For the text-containing cell, return its midpoint in [X, Y] coordinate format. 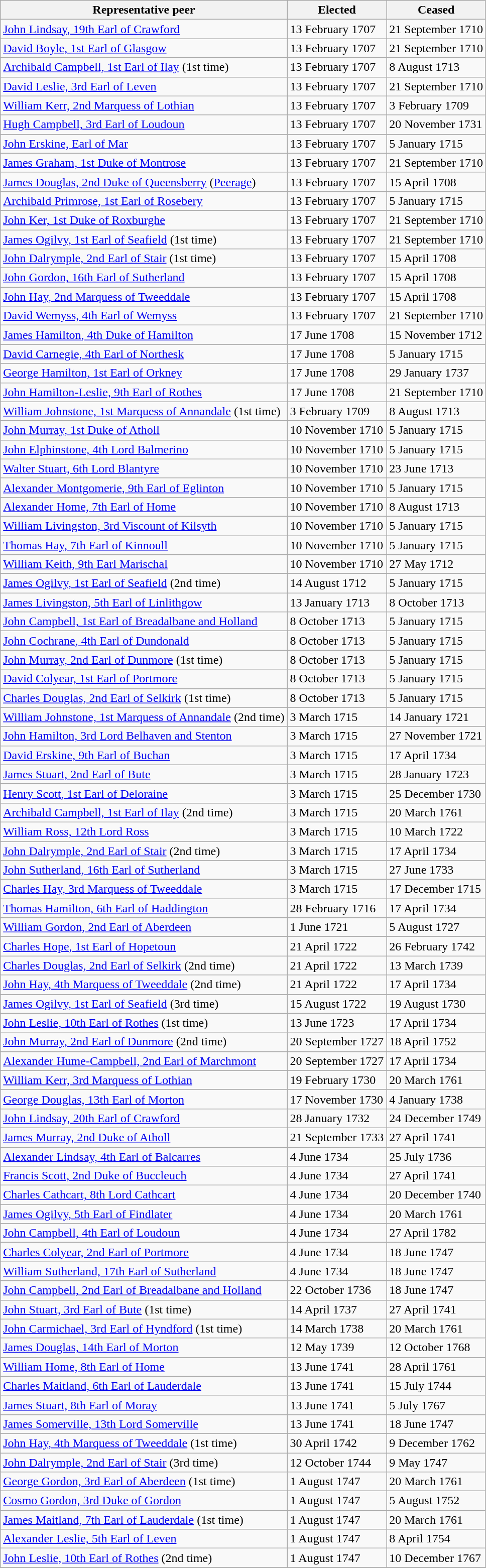
17 November 1730 [337, 1099]
Archibald Campbell, 1st Earl of Ilay (1st time) [144, 67]
Archibald Campbell, 1st Earl of Ilay (2nd time) [144, 812]
28 January 1723 [436, 774]
John Hamilton, 3rd Lord Belhaven and Stenton [144, 736]
John Leslie, 10th Earl of Rothes (1st time) [144, 1023]
8 April 1754 [436, 1539]
John Campbell, 4th Earl of Loudoun [144, 1233]
William Ross, 12th Lord Ross [144, 831]
John Dalrymple, 2nd Earl of Stair (2nd time) [144, 851]
John Campbell, 2nd Earl of Breadalbane and Holland [144, 1290]
Charles Maitland, 6th Earl of Lauderdale [144, 1386]
5 August 1752 [436, 1501]
John Gordon, 16th Earl of Sutherland [144, 278]
27 June 1733 [436, 870]
John Stuart, 3rd Earl of Bute (1st time) [144, 1309]
William Gordon, 2nd Earl of Aberdeen [144, 927]
John Hay, 2nd Marquess of Tweeddale [144, 297]
27 May 1712 [436, 564]
13 January 1713 [337, 602]
19 February 1730 [337, 1080]
James Livingston, 5th Earl of Linlithgow [144, 602]
James Hamilton, 4th Duke of Hamilton [144, 335]
John Murray, 2nd Earl of Dunmore (1st time) [144, 660]
12 May 1739 [337, 1348]
James Maitland, 7th Earl of Lauderdale (1st time) [144, 1520]
James Stuart, 2nd Earl of Bute [144, 774]
27 April 1782 [436, 1233]
28 February 1716 [337, 908]
4 January 1738 [436, 1099]
David Erskine, 9th Earl of Buchan [144, 755]
25 July 1736 [436, 1156]
John Hamilton-Leslie, 9th Earl of Rothes [144, 392]
James Murray, 2nd Duke of Atholl [144, 1137]
Charles Douglas, 2nd Earl of Selkirk (2nd time) [144, 966]
Alexander Home, 7th Earl of Home [144, 507]
John Sutherland, 16th Earl of Sutherland [144, 870]
John Elphinstone, 4th Lord Balmerino [144, 449]
James Graham, 1st Duke of Montrose [144, 163]
John Cochrane, 4th Earl of Dundonald [144, 641]
9 May 1747 [436, 1463]
27 November 1721 [436, 736]
John Murray, 2nd Earl of Dunmore (2nd time) [144, 1042]
David Leslie, 3rd Earl of Leven [144, 86]
William Johnstone, 1st Marquess of Annandale (1st time) [144, 411]
James Ogilvy, 1st Earl of Seafield (1st time) [144, 239]
George Hamilton, 1st Earl of Orkney [144, 373]
26 February 1742 [436, 946]
29 January 1737 [436, 373]
George Gordon, 3rd Earl of Aberdeen (1st time) [144, 1482]
David Carnegie, 4th Earl of Northesk [144, 354]
John Hay, 4th Marquess of Tweeddale (2nd time) [144, 985]
Charles Hay, 3rd Marquess of Tweeddale [144, 889]
John Dalrymple, 2nd Earl of Stair (1st time) [144, 259]
James Ogilvy, 1st Earl of Seafield (2nd time) [144, 583]
12 October 1744 [337, 1463]
Archibald Primrose, 1st Earl of Rosebery [144, 201]
Elected [337, 10]
James Douglas, 2nd Duke of Queensberry (Peerage) [144, 182]
13 June 1723 [337, 1023]
John Ker, 1st Duke of Roxburghe [144, 220]
John Dalrymple, 2nd Earl of Stair (3rd time) [144, 1463]
13 March 1739 [436, 966]
Francis Scott, 2nd Duke of Buccleuch [144, 1176]
Representative peer [144, 10]
Alexander Lindsay, 4th Earl of Balcarres [144, 1156]
23 June 1713 [436, 468]
Ceased [436, 10]
5 August 1727 [436, 927]
28 January 1732 [337, 1118]
James Ogilvy, 5th Earl of Findlater [144, 1214]
24 December 1749 [436, 1118]
Alexander Montgomerie, 9th Earl of Eglinton [144, 488]
5 July 1767 [436, 1405]
Charles Cathcart, 8th Lord Cathcart [144, 1195]
David Boyle, 1st Earl of Glasgow [144, 48]
John Lindsay, 20th Earl of Crawford [144, 1118]
9 December 1762 [436, 1443]
David Wemyss, 4th Earl of Wemyss [144, 316]
John Carmichael, 3rd Earl of Hyndford (1st time) [144, 1329]
Alexander Hume-Campbell, 2nd Earl of Marchmont [144, 1061]
20 November 1731 [436, 125]
Thomas Hay, 7th Earl of Kinnoull [144, 545]
15 July 1744 [436, 1386]
George Douglas, 13th Earl of Morton [144, 1099]
15 August 1722 [337, 1004]
14 January 1721 [436, 717]
Henry Scott, 1st Earl of Deloraine [144, 793]
30 April 1742 [337, 1443]
19 August 1730 [436, 1004]
William Sutherland, 17th Earl of Sutherland [144, 1271]
22 October 1736 [337, 1290]
14 March 1738 [337, 1329]
15 November 1712 [436, 335]
Alexander Leslie, 5th Earl of Leven [144, 1539]
Cosmo Gordon, 3rd Duke of Gordon [144, 1501]
William Home, 8th Earl of Home [144, 1367]
John Leslie, 10th Earl of Rothes (2nd time) [144, 1558]
William Kerr, 3rd Marquess of Lothian [144, 1080]
John Hay, 4th Marquess of Tweeddale (1st time) [144, 1443]
10 March 1722 [436, 831]
14 April 1737 [337, 1309]
10 December 1767 [436, 1558]
Hugh Campbell, 3rd Earl of Loudoun [144, 125]
21 September 1733 [337, 1137]
14 August 1712 [337, 583]
12 October 1768 [436, 1348]
Thomas Hamilton, 6th Earl of Haddington [144, 908]
18 April 1752 [436, 1042]
James Ogilvy, 1st Earl of Seafield (3rd time) [144, 1004]
John Murray, 1st Duke of Atholl [144, 430]
John Erskine, Earl of Mar [144, 144]
David Colyear, 1st Earl of Portmore [144, 679]
20 December 1740 [436, 1195]
James Somerville, 13th Lord Somerville [144, 1424]
William Kerr, 2nd Marquess of Lothian [144, 105]
Walter Stuart, 6th Lord Blantyre [144, 468]
William Livingston, 3rd Viscount of Kilsyth [144, 526]
William Keith, 9th Earl Marischal [144, 564]
1 June 1721 [337, 927]
William Johnstone, 1st Marquess of Annandale (2nd time) [144, 717]
James Douglas, 14th Earl of Morton [144, 1348]
25 December 1730 [436, 793]
John Lindsay, 19th Earl of Crawford [144, 29]
Charles Colyear, 2nd Earl of Portmore [144, 1252]
John Campbell, 1st Earl of Breadalbane and Holland [144, 622]
17 December 1715 [436, 889]
Charles Douglas, 2nd Earl of Selkirk (1st time) [144, 698]
Charles Hope, 1st Earl of Hopetoun [144, 946]
James Stuart, 8th Earl of Moray [144, 1405]
28 April 1761 [436, 1367]
